Determine the [x, y] coordinate at the center of the cell enclosing the given text.  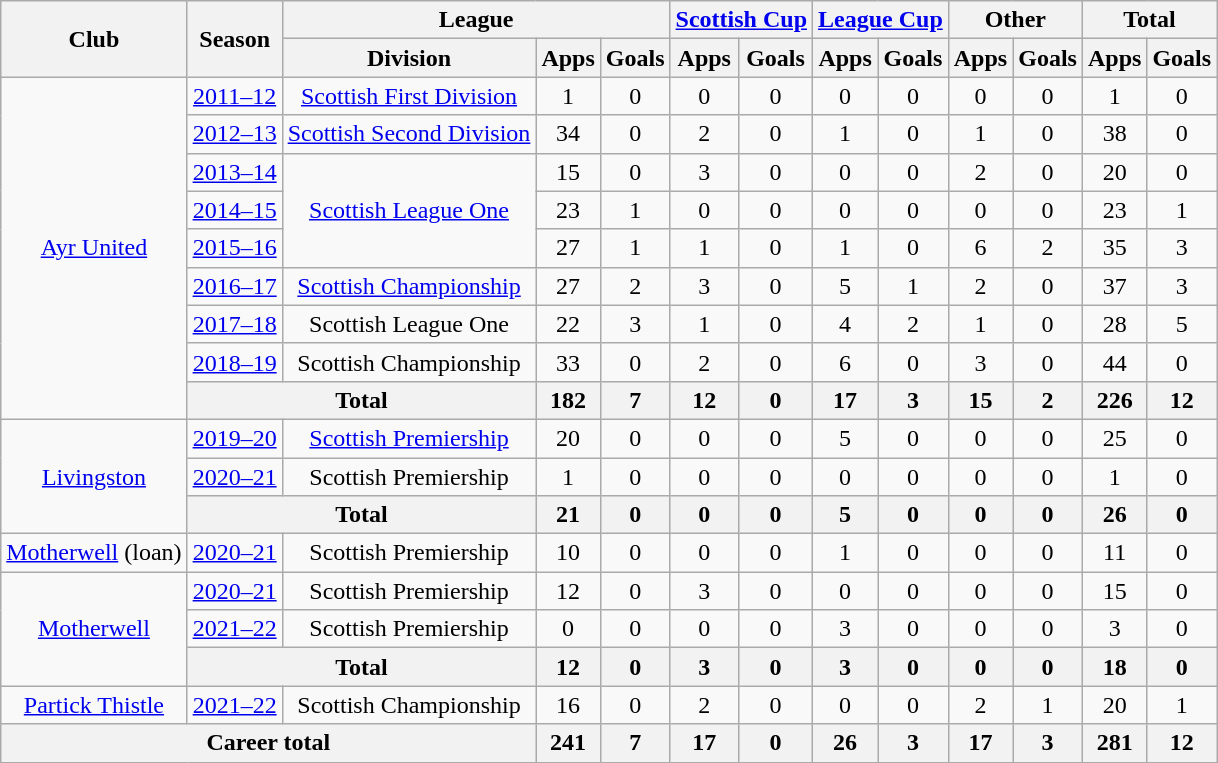
2013–14 [234, 172]
4 [846, 324]
37 [1114, 286]
Motherwell [94, 629]
22 [568, 324]
10 [568, 553]
35 [1114, 248]
Livingston [94, 476]
Partick Thistle [94, 705]
182 [568, 400]
34 [568, 134]
Ayr United [94, 248]
2018–19 [234, 362]
Season [234, 39]
241 [568, 743]
11 [1114, 553]
Motherwell (loan) [94, 553]
25 [1114, 438]
Club [94, 39]
2016–17 [234, 286]
21 [568, 515]
44 [1114, 362]
281 [1114, 743]
Scottish Second Division [409, 134]
2019–20 [234, 438]
2011–12 [234, 96]
16 [568, 705]
2017–18 [234, 324]
2014–15 [234, 210]
2012–13 [234, 134]
Career total [268, 743]
Other [1015, 20]
226 [1114, 400]
28 [1114, 324]
League [476, 20]
2015–16 [234, 248]
Division [409, 58]
18 [1114, 667]
Scottish Cup [741, 20]
League Cup [881, 20]
33 [568, 362]
38 [1114, 134]
Scottish First Division [409, 96]
